Return [x, y] of the center of cell containing provided text 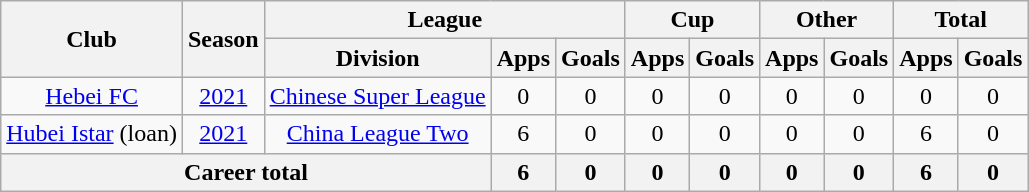
Club [92, 39]
Cup [692, 20]
Hebei FC [92, 96]
Chinese Super League [378, 96]
China League Two [378, 134]
Total [961, 20]
Season [223, 39]
Career total [246, 172]
Hubei Istar (loan) [92, 134]
Division [378, 58]
League [444, 20]
Other [827, 20]
